Provide the (x, y) coordinate of the cell's center where the given text is located.  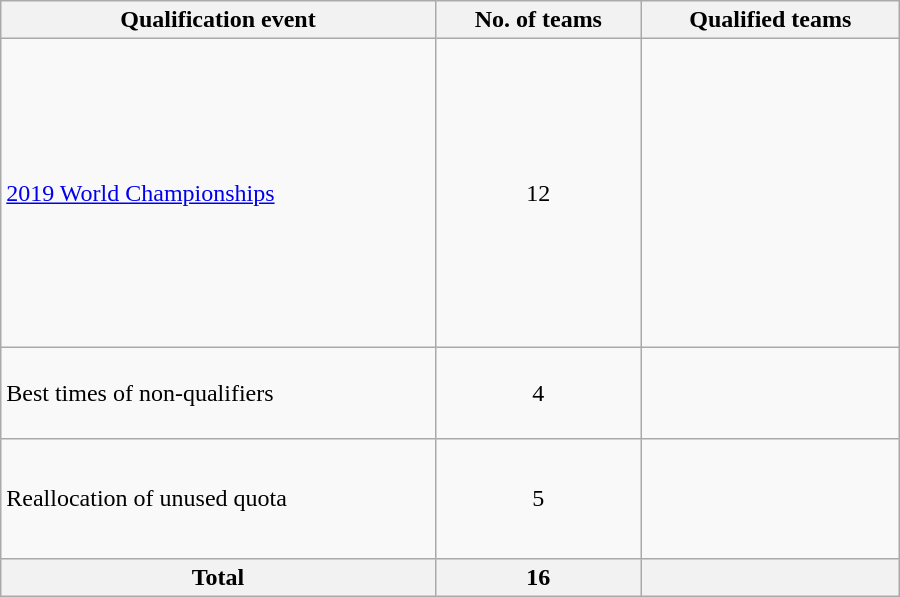
5 (538, 498)
No. of teams (538, 20)
12 (538, 193)
Best times of non-qualifiers (218, 393)
4 (538, 393)
Qualification event (218, 20)
16 (538, 577)
Total (218, 577)
Reallocation of unused quota (218, 498)
Qualified teams (770, 20)
2019 World Championships (218, 193)
